Identify which cell holds the provided text, then report its [X, Y] central coordinate. 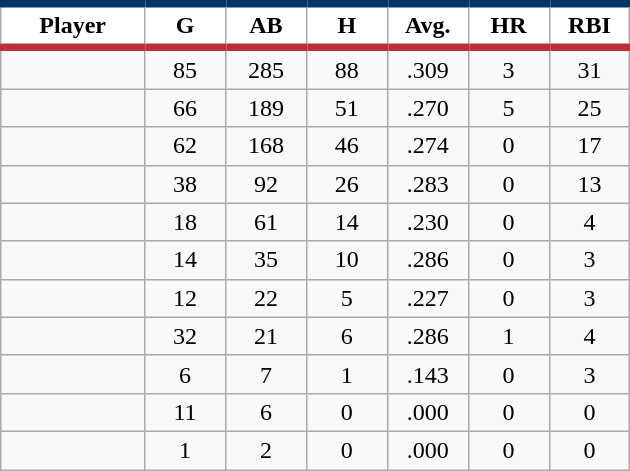
46 [346, 146]
62 [186, 146]
G [186, 26]
.274 [428, 146]
168 [266, 146]
.227 [428, 298]
12 [186, 298]
26 [346, 184]
11 [186, 412]
H [346, 26]
HR [508, 26]
51 [346, 108]
.309 [428, 68]
.270 [428, 108]
18 [186, 222]
85 [186, 68]
13 [590, 184]
21 [266, 336]
38 [186, 184]
17 [590, 146]
22 [266, 298]
92 [266, 184]
AB [266, 26]
2 [266, 450]
Player [73, 26]
189 [266, 108]
7 [266, 374]
25 [590, 108]
.143 [428, 374]
61 [266, 222]
.283 [428, 184]
10 [346, 260]
32 [186, 336]
285 [266, 68]
Avg. [428, 26]
RBI [590, 26]
88 [346, 68]
.230 [428, 222]
66 [186, 108]
31 [590, 68]
35 [266, 260]
